Pinpoint the cell where the given text exists, returning its (x, y) midpoint coordinate. 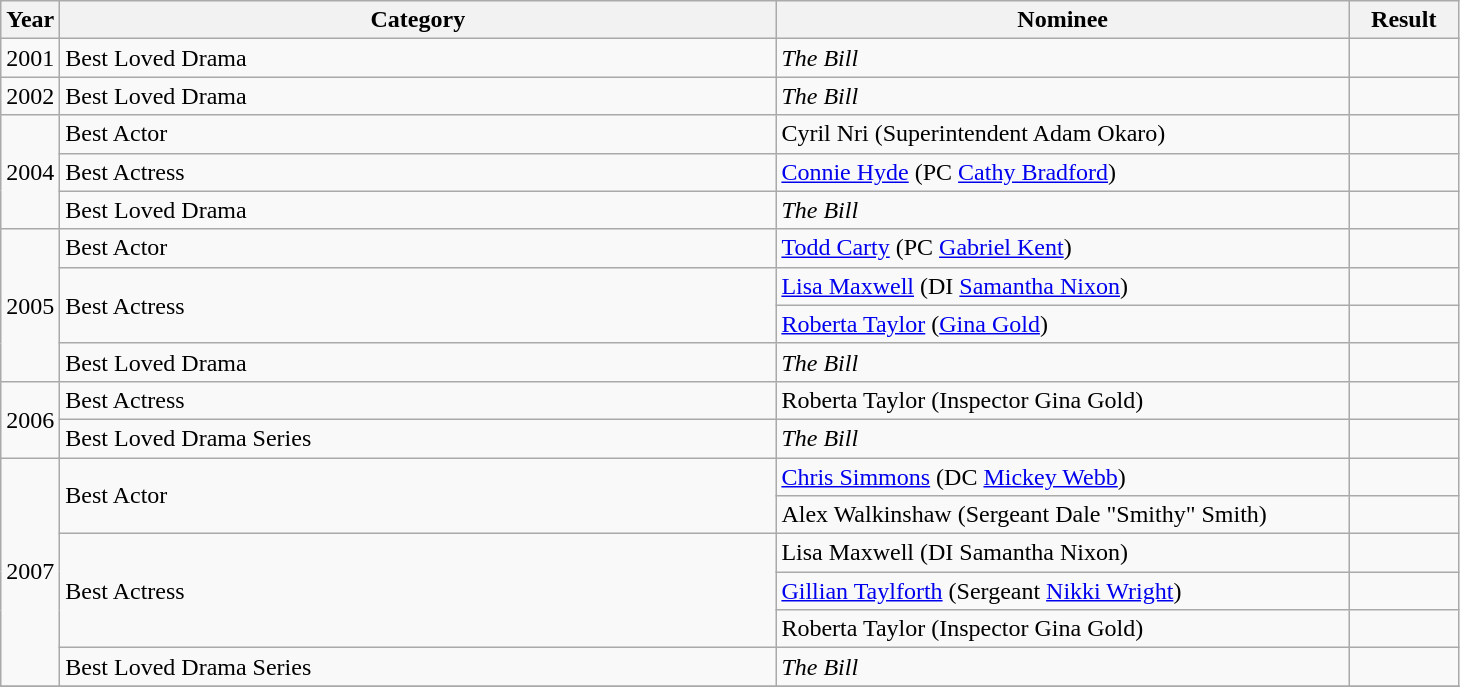
Alex Walkinshaw (Sergeant Dale "Smithy" Smith) (1063, 515)
Gillian Taylforth (Sergeant Nikki Wright) (1063, 591)
2002 (30, 96)
Nominee (1063, 20)
Chris Simmons (DC Mickey Webb) (1063, 477)
Result (1404, 20)
2005 (30, 305)
2004 (30, 172)
2007 (30, 572)
2001 (30, 58)
Roberta Taylor (Gina Gold) (1063, 324)
Cyril Nri (Superintendent Adam Okaro) (1063, 134)
Connie Hyde (PC Cathy Bradford) (1063, 172)
Category (418, 20)
Year (30, 20)
Todd Carty (PC Gabriel Kent) (1063, 248)
2006 (30, 419)
